Return [X, Y] of the center of cell containing provided text 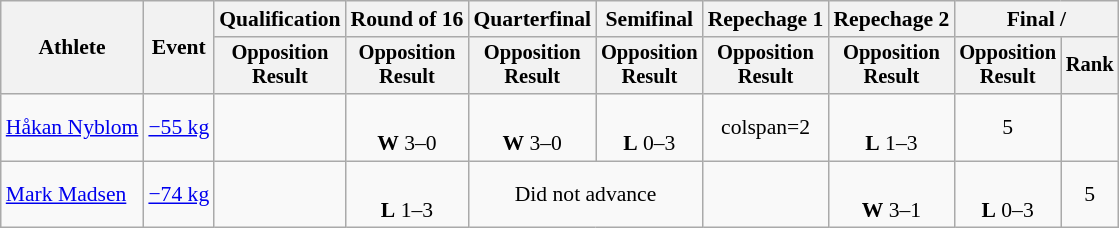
colspan=2 [766, 128]
W 3–1 [891, 194]
Qualification [280, 19]
Repechage 1 [766, 19]
Rank [1090, 66]
Mark Madsen [72, 194]
Quarterfinal [532, 19]
Håkan Nyblom [72, 128]
Repechage 2 [891, 19]
Did not advance [585, 194]
Event [178, 48]
−55 kg [178, 128]
Athlete [72, 48]
Round of 16 [408, 19]
Semifinal [650, 19]
−74 kg [178, 194]
Final / [1036, 19]
